Output the [X, Y] coordinate of the center of the cell containing the given text.  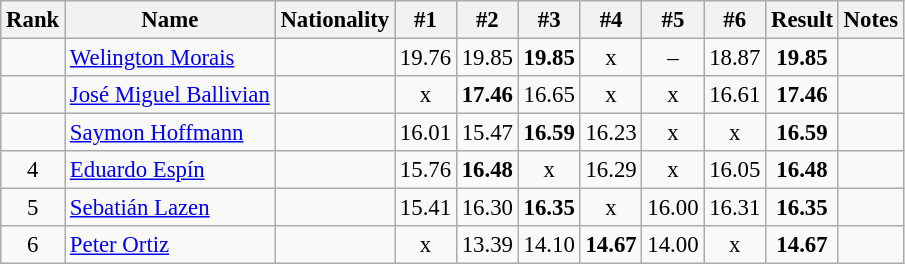
Name [170, 20]
16.65 [549, 95]
16.23 [611, 133]
Saymon Hoffmann [170, 133]
Welington Morais [170, 58]
4 [33, 170]
Eduardo Espín [170, 170]
#2 [487, 20]
Peter Ortiz [170, 245]
16.31 [735, 208]
19.76 [426, 58]
– [673, 58]
13.39 [487, 245]
15.41 [426, 208]
Sebatián Lazen [170, 208]
Rank [33, 20]
14.00 [673, 245]
#6 [735, 20]
14.10 [549, 245]
José Miguel Ballivian [170, 95]
#3 [549, 20]
16.00 [673, 208]
16.61 [735, 95]
Nationality [334, 20]
Result [802, 20]
Notes [870, 20]
18.87 [735, 58]
16.05 [735, 170]
16.30 [487, 208]
15.76 [426, 170]
#4 [611, 20]
5 [33, 208]
#5 [673, 20]
6 [33, 245]
16.29 [611, 170]
15.47 [487, 133]
16.01 [426, 133]
#1 [426, 20]
